For the text-containing cell, return its midpoint in (X, Y) coordinate format. 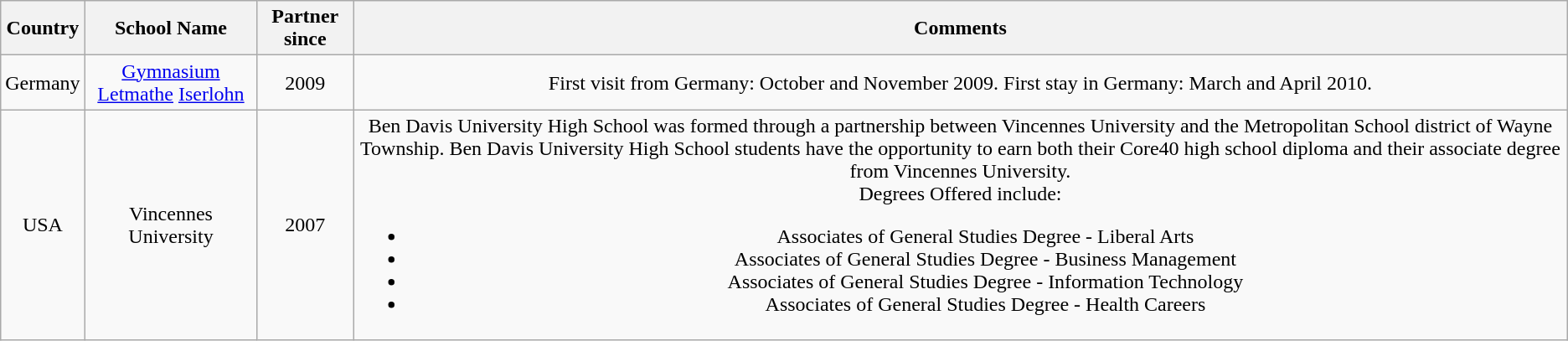
Gymnasium Letmathe Iserlohn (171, 82)
Vincennes University (171, 225)
First visit from Germany: October and November 2009. First stay in Germany: March and April 2010. (961, 82)
Country (43, 28)
School Name (171, 28)
Germany (43, 82)
Partner since (305, 28)
Comments (961, 28)
USA (43, 225)
2009 (305, 82)
2007 (305, 225)
